Capture the cell that displays the provided text and extract its [X, Y] central coordinate. 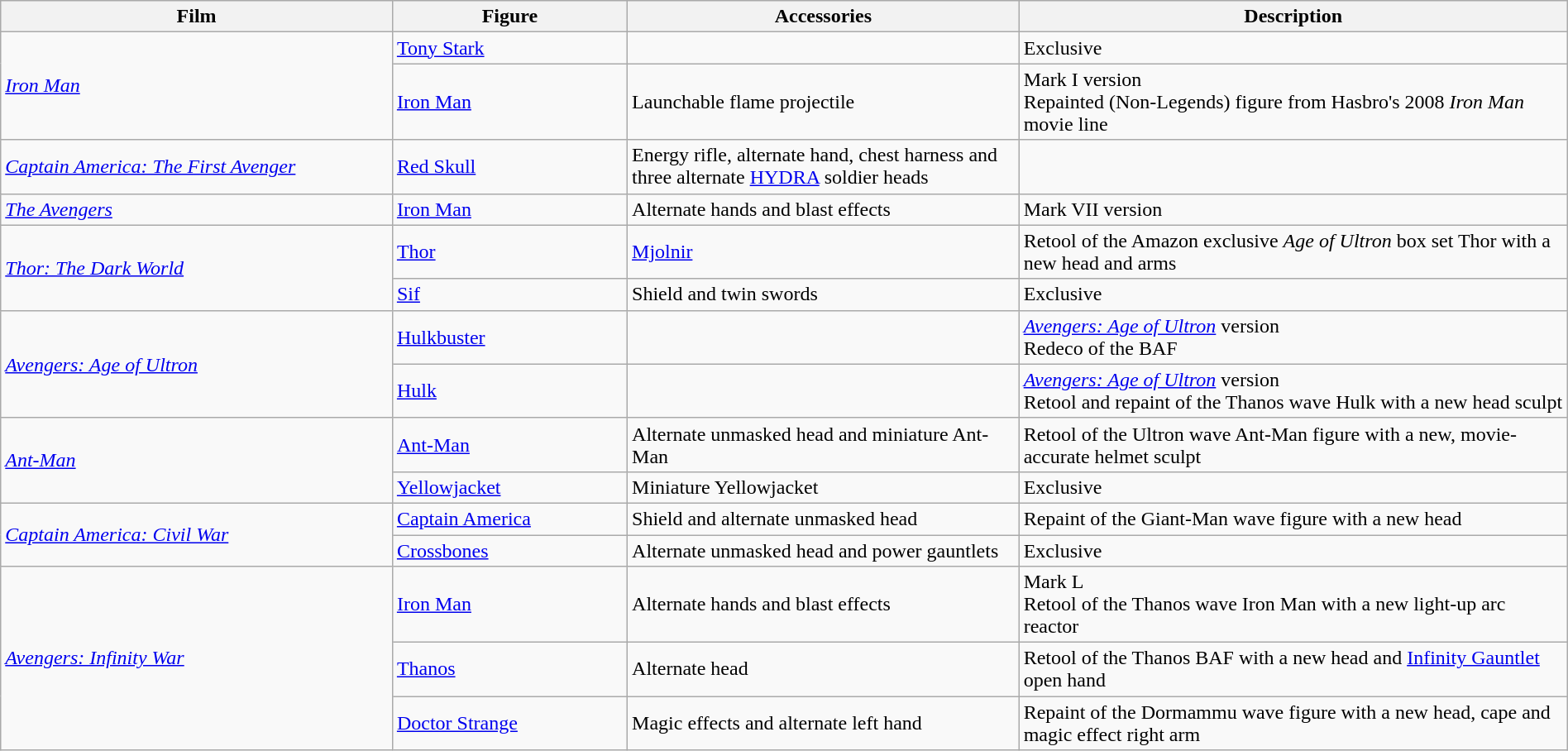
Mark I versionRepainted (Non-Legends) figure from Hasbro's 2008 Iron Man movie line [1293, 102]
Alternate head [824, 670]
Avengers: Age of Ultron versionRetool and repaint of the Thanos wave Hulk with a new head sculpt [1293, 390]
Mjolnir [824, 251]
Repaint of the Dormammu wave figure with a new head, cape and magic effect right arm [1293, 723]
Doctor Strange [509, 723]
Launchable flame projectile [824, 102]
Hulkbuster [509, 337]
Mark LRetool of the Thanos wave Iron Man with a new light-up arc reactor [1293, 605]
Retool of the Thanos BAF with a new head and Infinity Gauntlet open hand [1293, 670]
Yellowjacket [509, 487]
Shield and alternate unmasked head [824, 519]
Thanos [509, 670]
Thor [509, 251]
Magic effects and alternate left hand [824, 723]
Description [1293, 17]
Captain America: The First Avenger [197, 167]
Energy rifle, alternate hand, chest harness and three alternate HYDRA soldier heads [824, 167]
Film [197, 17]
Alternate unmasked head and power gauntlets [824, 550]
The Avengers [197, 209]
Captain America: Civil War [197, 534]
Figure [509, 17]
Sif [509, 294]
Crossbones [509, 550]
Captain America [509, 519]
Avengers: Infinity War [197, 658]
Mark VII version [1293, 209]
Alternate unmasked head and miniature Ant-Man [824, 445]
Miniature Yellowjacket [824, 487]
Tony Stark [509, 48]
Accessories [824, 17]
Avengers: Age of Ultron versionRedeco of the BAF [1293, 337]
Thor: The Dark World [197, 268]
Shield and twin swords [824, 294]
Repaint of the Giant-Man wave figure with a new head [1293, 519]
Avengers: Age of Ultron [197, 364]
Hulk [509, 390]
Retool of the Ultron wave Ant-Man figure with a new, movie-accurate helmet sculpt [1293, 445]
Red Skull [509, 167]
Retool of the Amazon exclusive Age of Ultron box set Thor with a new head and arms [1293, 251]
